Detect which cell encompasses the target text, then output its [x, y] center coordinate. 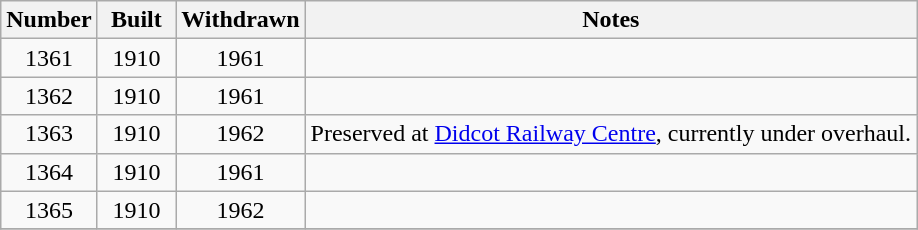
Built [136, 20]
Number [49, 20]
Withdrawn [240, 20]
1361 [49, 58]
Notes [611, 20]
1365 [49, 210]
1364 [49, 172]
1362 [49, 96]
1363 [49, 134]
Preserved at Didcot Railway Centre, currently under overhaul. [611, 134]
